Capture the cell that displays the provided text and extract its (X, Y) central coordinate. 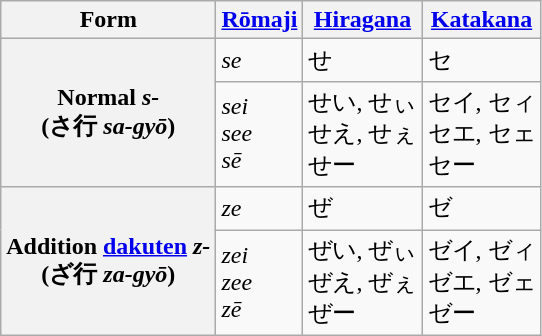
せ (362, 60)
se (260, 60)
zeizeezē (260, 283)
Hiragana (362, 20)
セイ, セィセエ, セェセー (482, 134)
Rōmaji (260, 20)
seiseesē (260, 134)
せい, せぃせえ, せぇせー (362, 134)
セ (482, 60)
Form (108, 20)
ぜい, ぜぃぜえ, ぜぇぜー (362, 283)
ze (260, 208)
ゼ (482, 208)
ゼイ, ゼィゼエ, ゼェゼー (482, 283)
Normal s-(さ行 sa-gyō) (108, 113)
Addition dakuten z-(ざ行 za-gyō) (108, 261)
ぜ (362, 208)
Katakana (482, 20)
